Find where the given text appears and provide that cell's center as [X, Y] coordinate. 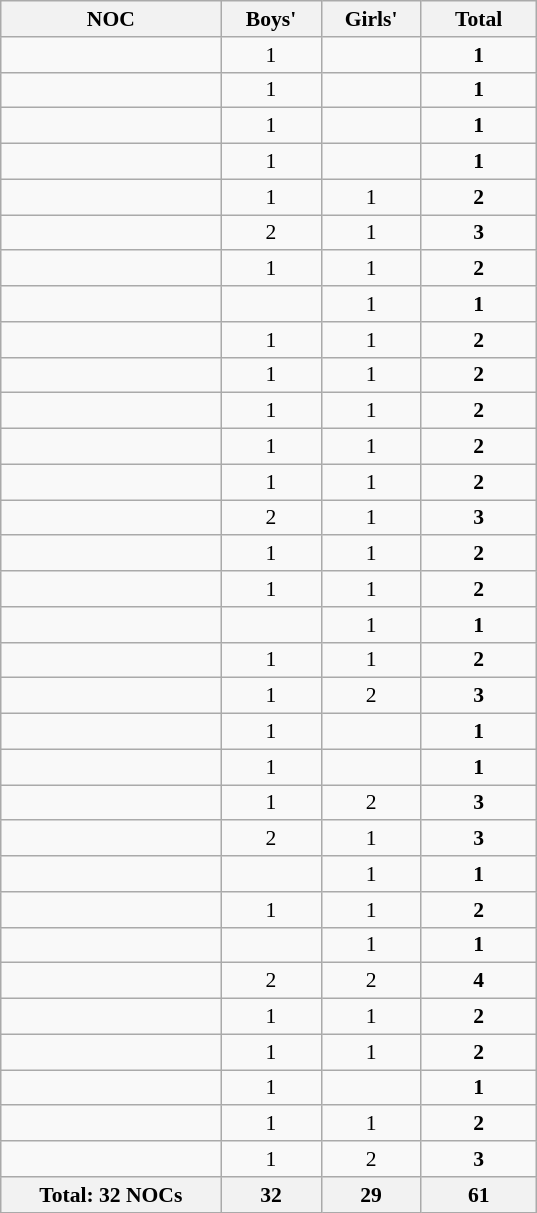
29 [371, 1195]
61 [478, 1195]
Boys' [271, 19]
32 [271, 1195]
4 [478, 981]
Total [478, 19]
Total: 32 NOCs [111, 1195]
NOC [111, 19]
Girls' [371, 19]
